Provide the (X, Y) coordinate of the cell's center where the given text is located.  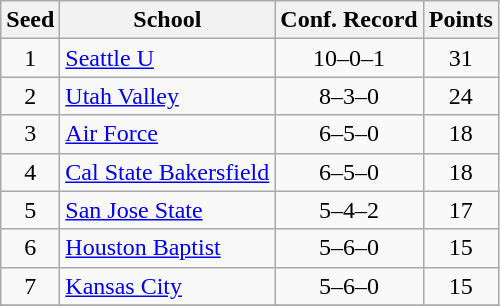
5–4–2 (349, 210)
Seattle U (168, 58)
Houston Baptist (168, 248)
Air Force (168, 134)
2 (30, 96)
17 (460, 210)
3 (30, 134)
4 (30, 172)
8–3–0 (349, 96)
6 (30, 248)
Cal State Bakersfield (168, 172)
Kansas City (168, 286)
5 (30, 210)
San Jose State (168, 210)
24 (460, 96)
School (168, 20)
7 (30, 286)
10–0–1 (349, 58)
31 (460, 58)
1 (30, 58)
Conf. Record (349, 20)
Points (460, 20)
Seed (30, 20)
Utah Valley (168, 96)
